For the text-containing cell, return its midpoint in [X, Y] coordinate format. 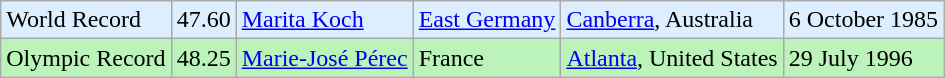
29 July 1996 [863, 58]
France [487, 58]
World Record [86, 20]
Olympic Record [86, 58]
East Germany [487, 20]
6 October 1985 [863, 20]
Canberra, Australia [672, 20]
48.25 [204, 58]
Atlanta, United States [672, 58]
Marita Koch [324, 20]
Marie-José Pérec [324, 58]
47.60 [204, 20]
